Pinpoint the cell where the given text exists, returning its [X, Y] midpoint coordinate. 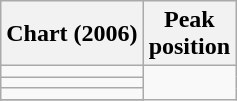
Peakposition [189, 34]
Chart (2006) [72, 34]
